Search for the cell housing the specified text and yield its [X, Y] center coordinate. 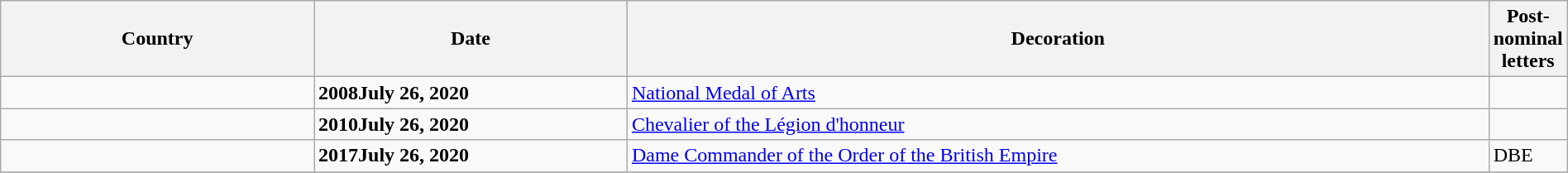
2008July 26, 2020 [471, 93]
Country [157, 39]
2017July 26, 2020 [471, 156]
DBE [1528, 156]
Decoration [1058, 39]
2010July 26, 2020 [471, 124]
Date [471, 39]
Post-nominal letters [1528, 39]
Dame Commander of the Order of the British Empire [1058, 156]
Chevalier of the Légion d'honneur [1058, 124]
National Medal of Arts [1058, 93]
